Provide the [X, Y] coordinate of the cell's center where the given text is located.  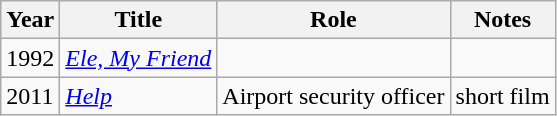
1992 [30, 58]
Year [30, 20]
Ele, My Friend [138, 58]
Role [334, 20]
Help [138, 96]
short film [502, 96]
2011 [30, 96]
Title [138, 20]
Airport security officer [334, 96]
Notes [502, 20]
